Provide the (X, Y) coordinate of the cell's center where the given text is located.  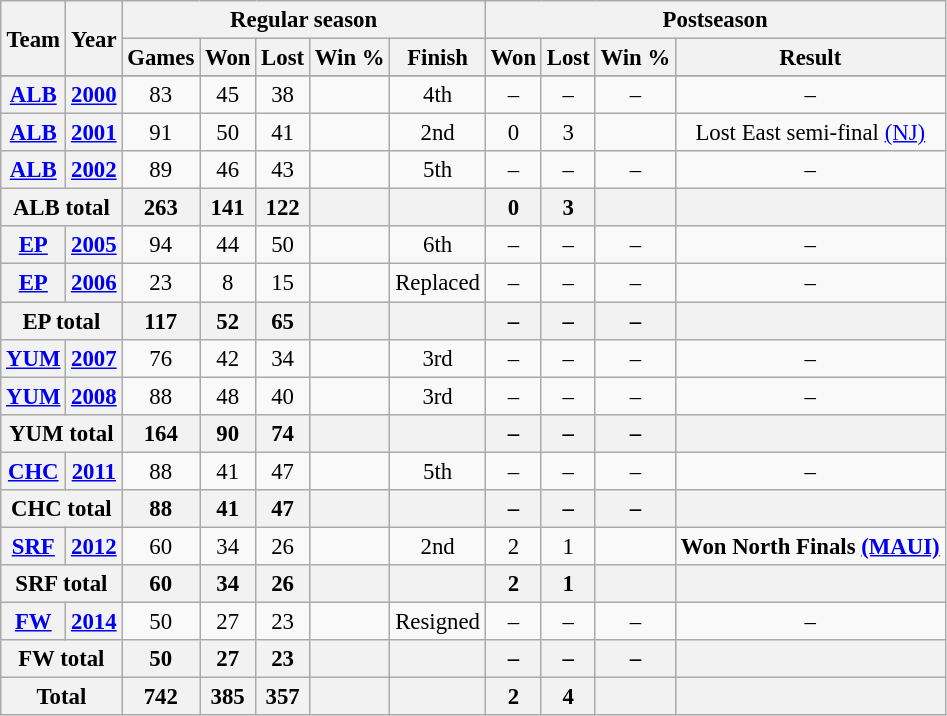
76 (161, 358)
74 (283, 433)
742 (161, 697)
90 (228, 433)
15 (283, 283)
91 (161, 133)
38 (283, 95)
2014 (94, 621)
Resigned (438, 621)
2007 (94, 358)
2012 (94, 546)
263 (161, 208)
CHC total (62, 509)
52 (228, 321)
89 (161, 170)
44 (228, 245)
6th (438, 245)
385 (228, 697)
65 (283, 321)
46 (228, 170)
2005 (94, 245)
2008 (94, 396)
Regular season (304, 20)
357 (283, 697)
40 (283, 396)
4th (438, 95)
94 (161, 245)
Postseason (715, 20)
122 (283, 208)
Result (810, 58)
Year (94, 38)
FW (34, 621)
Replaced (438, 283)
117 (161, 321)
164 (161, 433)
SRF (34, 546)
Lost East semi-final (NJ) (810, 133)
Won North Finals (MAUI) (810, 546)
4 (568, 697)
EP total (62, 321)
2011 (94, 471)
SRF total (62, 584)
ALB total (62, 208)
43 (283, 170)
FW total (62, 659)
Total (62, 697)
2002 (94, 170)
83 (161, 95)
45 (228, 95)
2000 (94, 95)
141 (228, 208)
CHC (34, 471)
2006 (94, 283)
Finish (438, 58)
2001 (94, 133)
8 (228, 283)
Team (34, 38)
42 (228, 358)
Games (161, 58)
48 (228, 396)
YUM total (62, 433)
